Provide the [X, Y] coordinate of the cell's center where the given text is located.  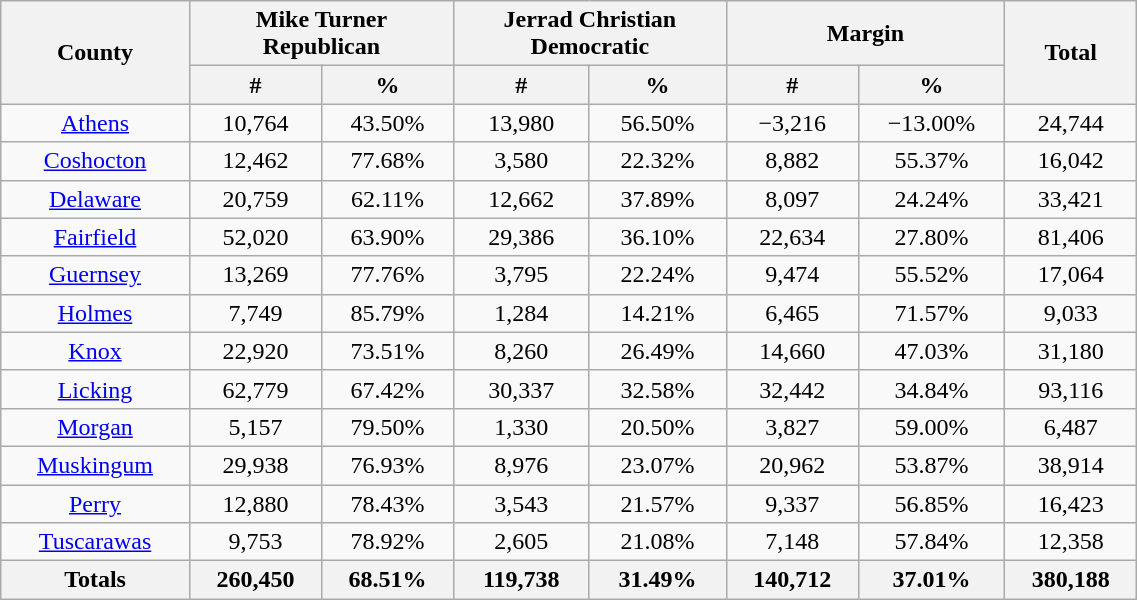
55.52% [931, 275]
38,914 [1071, 465]
24,744 [1071, 123]
21.08% [658, 542]
6,465 [792, 313]
57.84% [931, 542]
12,462 [255, 161]
17,064 [1071, 275]
22.24% [658, 275]
Knox [96, 351]
3,795 [522, 275]
55.37% [931, 161]
12,358 [1071, 542]
1,284 [522, 313]
9,337 [792, 503]
County [96, 52]
81,406 [1071, 237]
12,880 [255, 503]
7,749 [255, 313]
24.24% [931, 199]
Perry [96, 503]
34.84% [931, 389]
23.07% [658, 465]
13,980 [522, 123]
37.89% [658, 199]
20.50% [658, 427]
29,938 [255, 465]
67.42% [387, 389]
8,882 [792, 161]
76.93% [387, 465]
9,474 [792, 275]
26.49% [658, 351]
−3,216 [792, 123]
52,020 [255, 237]
47.03% [931, 351]
43.50% [387, 123]
31,180 [1071, 351]
20,962 [792, 465]
53.87% [931, 465]
62,779 [255, 389]
20,759 [255, 199]
3,580 [522, 161]
37.01% [931, 580]
3,543 [522, 503]
119,738 [522, 580]
27.80% [931, 237]
10,764 [255, 123]
Fairfield [96, 237]
Total [1071, 52]
5,157 [255, 427]
59.00% [931, 427]
380,188 [1071, 580]
−13.00% [931, 123]
31.49% [658, 580]
16,042 [1071, 161]
32.58% [658, 389]
6,487 [1071, 427]
33,421 [1071, 199]
Muskingum [96, 465]
7,148 [792, 542]
Mike TurnerRepublican [321, 34]
Margin [865, 34]
22,920 [255, 351]
13,269 [255, 275]
14.21% [658, 313]
36.10% [658, 237]
9,033 [1071, 313]
140,712 [792, 580]
8,097 [792, 199]
29,386 [522, 237]
78.43% [387, 503]
79.50% [387, 427]
77.76% [387, 275]
21.57% [658, 503]
3,827 [792, 427]
8,976 [522, 465]
1,330 [522, 427]
77.68% [387, 161]
Tuscarawas [96, 542]
9,753 [255, 542]
Delaware [96, 199]
8,260 [522, 351]
63.90% [387, 237]
56.50% [658, 123]
Jerrad ChristianDemocratic [590, 34]
73.51% [387, 351]
68.51% [387, 580]
Holmes [96, 313]
56.85% [931, 503]
62.11% [387, 199]
Athens [96, 123]
85.79% [387, 313]
Totals [96, 580]
32,442 [792, 389]
2,605 [522, 542]
22,634 [792, 237]
Licking [96, 389]
12,662 [522, 199]
93,116 [1071, 389]
78.92% [387, 542]
14,660 [792, 351]
30,337 [522, 389]
71.57% [931, 313]
Guernsey [96, 275]
22.32% [658, 161]
260,450 [255, 580]
16,423 [1071, 503]
Morgan [96, 427]
Coshocton [96, 161]
